Pinpoint the cell where the given text exists, returning its (X, Y) midpoint coordinate. 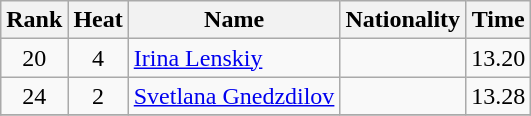
20 (34, 58)
13.20 (498, 58)
Irina Lenskiy (234, 58)
24 (34, 96)
Time (498, 20)
Nationality (403, 20)
Name (234, 20)
Svetlana Gnedzdilov (234, 96)
4 (98, 58)
2 (98, 96)
Rank (34, 20)
13.28 (498, 96)
Heat (98, 20)
